Determine the [X, Y] coordinate at the center of the cell enclosing the given text.  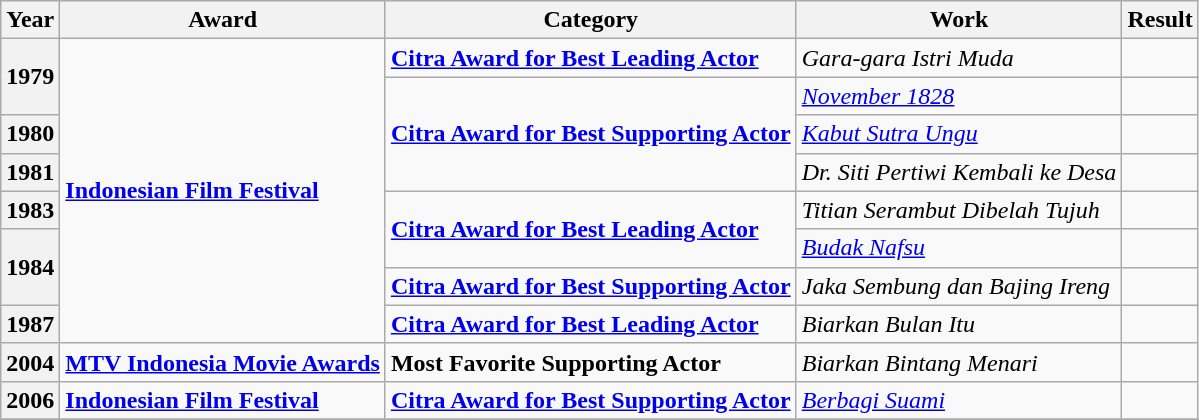
Budak Nafsu [959, 248]
1984 [30, 267]
Work [959, 20]
1979 [30, 77]
1980 [30, 134]
Berbagi Suami [959, 400]
Dr. Siti Pertiwi Kembali ke Desa [959, 172]
Result [1160, 20]
Gara-gara Istri Muda [959, 58]
November 1828 [959, 96]
Jaka Sembung dan Bajing Ireng [959, 286]
Category [590, 20]
1983 [30, 210]
2006 [30, 400]
1981 [30, 172]
2004 [30, 362]
Kabut Sutra Ungu [959, 134]
Titian Serambut Dibelah Tujuh [959, 210]
Biarkan Bulan Itu [959, 324]
MTV Indonesia Movie Awards [223, 362]
Year [30, 20]
Most Favorite Supporting Actor [590, 362]
Biarkan Bintang Menari [959, 362]
1987 [30, 324]
Award [223, 20]
